Return the (X, Y) coordinate for the center point of the cell that contains the specified text.  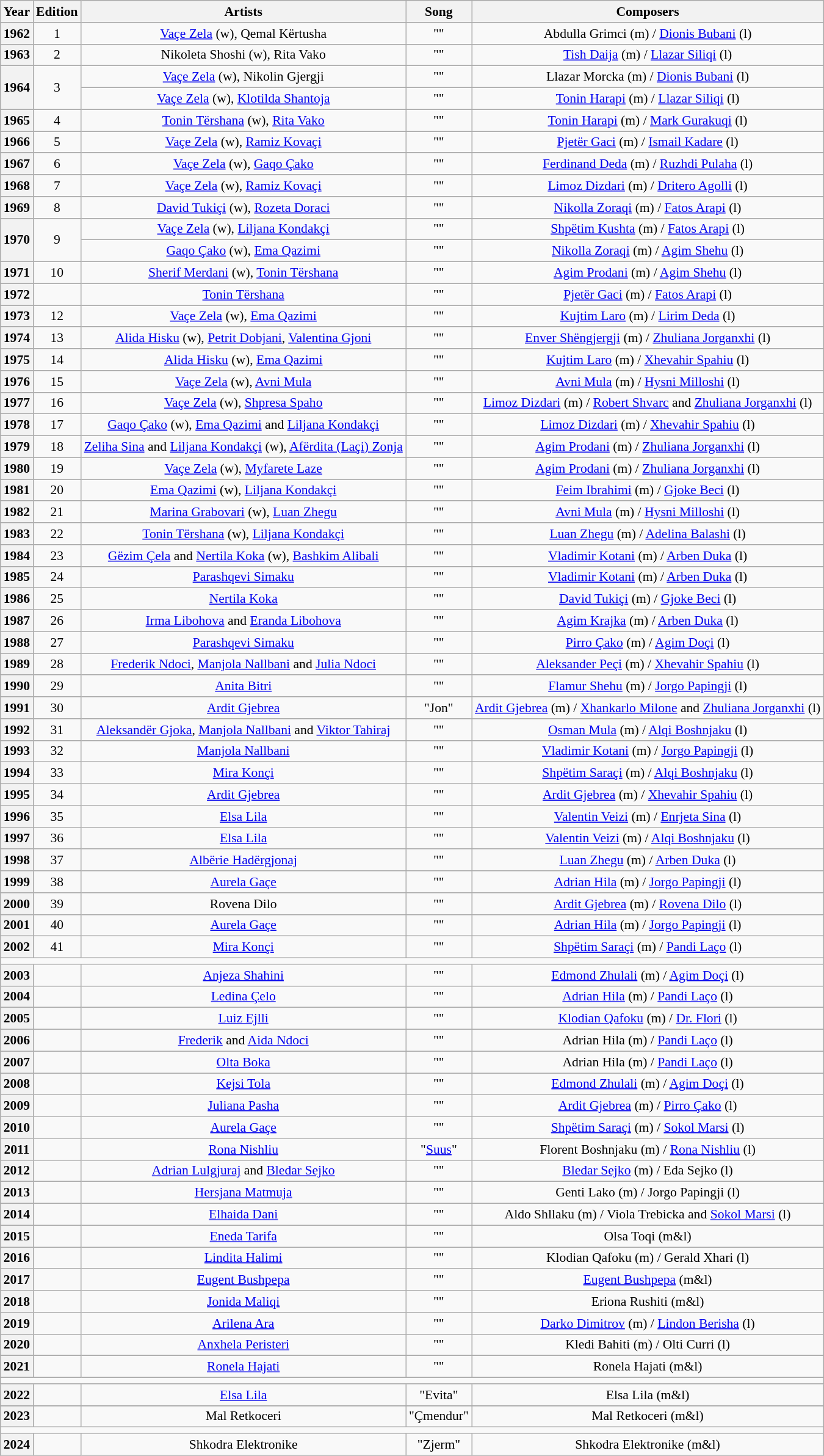
Composers (648, 12)
2009 (17, 1106)
"Çmendur" (439, 1416)
2016 (17, 1258)
Vaçe Zela (w), Gaqo Çako (244, 164)
1986 (17, 599)
Vaçe Zela (w), Shpresa Spaho (244, 403)
Juliana Pasha (244, 1106)
1990 (17, 686)
40 (57, 925)
Vaçe Zela (w), Ema Qazimi (244, 316)
1962 (17, 34)
Eugent Bushpepa (244, 1280)
Artists (244, 12)
Agim Krajka (m) / Arben Duka (l) (648, 621)
2000 (17, 904)
35 (57, 817)
2014 (17, 1215)
1977 (17, 403)
1964 (17, 88)
2001 (17, 925)
33 (57, 773)
Luiz Ejlli (244, 1019)
Nertila Koka (244, 599)
29 (57, 686)
1963 (17, 55)
Aldo Shllaku (m) / Viola Trebicka and Sokol Marsi (l) (648, 1215)
Kujtim Laro (m) / Xhevahir Spahiu (l) (648, 360)
Tonin Tërshana (w), Liljana Kondakçi (244, 534)
Aleksander Peçi (m) / Xhevahir Spahiu (l) (648, 664)
1988 (17, 642)
39 (57, 904)
Florent Boshnjaku (m) / Rona Nishliu (l) (648, 1149)
Gaqo Çako (w), Ema Qazimi and Liljana Kondakçi (244, 425)
Adrian Lulgjuraj and Bledar Sejko (244, 1171)
Kujtim Laro (m) / Lirim Deda (l) (648, 316)
2023 (17, 1416)
Frederik and Aida Ndoci (244, 1041)
Nikolla Zoraqi (m) / Agim Shehu (l) (648, 251)
Pirro Çako (m) / Agim Doçi (l) (648, 642)
Alida Hisku (w), Ema Qazimi (244, 360)
Vladimir Kotani (m) / Jorgo Papingji (l) (648, 751)
32 (57, 751)
19 (57, 468)
2005 (17, 1019)
1 (57, 34)
2002 (17, 947)
23 (57, 556)
"Evita" (439, 1395)
Jonida Maliqi (244, 1301)
16 (57, 403)
1993 (17, 751)
7 (57, 186)
"Zjerm" (439, 1444)
13 (57, 338)
2019 (17, 1323)
Shpëtim Kushta (m) / Fatos Arapi (l) (648, 229)
Ardit Gjebrea (m) / Xhankarlo Milone and Zhuliana Jorganxhi (l) (648, 708)
1978 (17, 425)
Shkodra Elektronike (244, 1444)
41 (57, 947)
Arilena Ara (244, 1323)
2003 (17, 975)
Zeliha Sina and Liljana Kondakçi (w), Afërdita (Laçi) Zonja (244, 447)
6 (57, 164)
Luan Zhegu (m) / Adelina Balashi (l) (648, 534)
15 (57, 382)
Kejsi Tola (244, 1084)
1991 (17, 708)
Aleksandër Gjoka, Manjola Nallbani and Viktor Tahiraj (244, 730)
Song (439, 12)
1997 (17, 839)
Nikoleta Shoshi (w), Rita Vako (244, 55)
Gëzim Çela and Nertila Koka (w), Bashkim Alibali (244, 556)
Sherif Merdani (w), Tonin Tërshana (244, 273)
3 (57, 88)
Vaçe Zela (w), Qemal Kërtusha (244, 34)
Pjetër Gaci (m) / Fatos Arapi (l) (648, 294)
Elsa Lila (m&l) (648, 1395)
2006 (17, 1041)
Tish Daija (m) / Llazar Siliqi (l) (648, 55)
1967 (17, 164)
Nikolla Zoraqi (m) / Fatos Arapi (l) (648, 208)
Tonin Tërshana (w), Rita Vako (244, 120)
1992 (17, 730)
Agim Prodani (m) / Agim Shehu (l) (648, 273)
"Jon" (439, 708)
Tonin Harapi (m) / Llazar Siliqi (l) (648, 99)
24 (57, 577)
Rovena Dilo (244, 904)
Ardit Gjebrea (m) / Pirro Çako (l) (648, 1106)
2021 (17, 1367)
Gaqo Çako (w), Ema Qazimi (244, 251)
Luan Zhegu (m) / Arben Duka (l) (648, 861)
1979 (17, 447)
Feim Ibrahimi (m) / Gjoke Beci (l) (648, 490)
Tonin Tërshana (244, 294)
Alida Hisku (w), Petrit Dobjani, Valentina Gjoni (244, 338)
Pjetër Gaci (m) / Ismail Kadare (l) (648, 142)
1981 (17, 490)
1973 (17, 316)
31 (57, 730)
Osman Mula (m) / Alqi Boshnjaku (l) (648, 730)
Frederik Ndoci, Manjola Nallbani and Julia Ndoci (244, 664)
2018 (17, 1301)
David Tukiçi (w), Rozeta Doraci (244, 208)
28 (57, 664)
Bledar Sejko (m) / Eda Sejko (l) (648, 1171)
Tonin Harapi (m) / Mark Gurakuqi (l) (648, 120)
18 (57, 447)
Limoz Dizdari (m) / Robert Shvarc and Zhuliana Jorganxhi (l) (648, 403)
2 (57, 55)
Olsa Toqi (m&l) (648, 1236)
2007 (17, 1062)
Marina Grabovari (w), Luan Zhegu (244, 512)
Manjola Nallbani (244, 751)
Irma Libohova and Eranda Libohova (244, 621)
David Tukiçi (m) / Gjoke Beci (l) (648, 599)
2024 (17, 1444)
25 (57, 599)
Shpëtim Saraçi (m) / Sokol Marsi (l) (648, 1127)
2020 (17, 1345)
Llazar Morcka (m) / Dionis Bubani (l) (648, 77)
Klodian Qafoku (m) / Dr. Flori (l) (648, 1019)
12 (57, 316)
1970 (17, 239)
2022 (17, 1395)
Albërie Hadërgjonaj (244, 861)
1966 (17, 142)
Abdulla Grimci (m) / Dionis Bubani (l) (648, 34)
Anxhela Peristeri (244, 1345)
2015 (17, 1236)
1965 (17, 120)
Valentin Veizi (m) / Enrjeta Sina (l) (648, 817)
1985 (17, 577)
Mal Retkoceri (m&l) (648, 1416)
1983 (17, 534)
Anjeza Shahini (244, 975)
1972 (17, 294)
Vaçe Zela (w), Nikolin Gjergji (244, 77)
Eriona Rushiti (m&l) (648, 1301)
2004 (17, 997)
Vaçe Zela (w), Myfarete Laze (244, 468)
Vaçe Zela (w), Avni Mula (244, 382)
Ardit Gjebrea (m) / Rovena Dilo (l) (648, 904)
2011 (17, 1149)
1995 (17, 795)
Limoz Dizdari (m) / Xhevahir Spahiu (l) (648, 425)
37 (57, 861)
34 (57, 795)
1974 (17, 338)
Year (17, 12)
Eneda Tarifa (244, 1236)
2008 (17, 1084)
Edition (57, 12)
8 (57, 208)
Elhaida Dani (244, 1215)
27 (57, 642)
Olta Boka (244, 1062)
Rona Nishliu (244, 1149)
Klodian Qafoku (m) / Gerald Xhari (l) (648, 1258)
5 (57, 142)
Ronela Hajati (244, 1367)
Enver Shëngjergji (m) / Zhuliana Jorganxhi (l) (648, 338)
1971 (17, 273)
Mal Retkoceri (244, 1416)
36 (57, 839)
Darko Dimitrov (m) / Lindon Berisha (l) (648, 1323)
Lindita Halimi (244, 1258)
22 (57, 534)
1987 (17, 621)
2012 (17, 1171)
Ferdinand Deda (m) / Ruzhdi Pulaha (l) (648, 164)
Ema Qazimi (w), Liljana Kondakçi (244, 490)
2010 (17, 1127)
Vaçe Zela (w), Klotilda Shantoja (244, 99)
Anita Bitri (244, 686)
2017 (17, 1280)
1980 (17, 468)
1975 (17, 360)
Eugent Bushpepa (m&l) (648, 1280)
1989 (17, 664)
1968 (17, 186)
Kledi Bahiti (m) / Olti Curri (l) (648, 1345)
4 (57, 120)
17 (57, 425)
Ledina Çelo (244, 997)
"Suus" (439, 1149)
Hersjana Matmuja (244, 1193)
1994 (17, 773)
1969 (17, 208)
2013 (17, 1193)
Valentin Veizi (m) / Alqi Boshnjaku (l) (648, 839)
Genti Lako (m) / Jorgo Papingji (l) (648, 1193)
21 (57, 512)
9 (57, 239)
1998 (17, 861)
30 (57, 708)
1984 (17, 556)
Shkodra Elektronike (m&l) (648, 1444)
Flamur Shehu (m) / Jorgo Papingji (l) (648, 686)
1996 (17, 817)
26 (57, 621)
Ardit Gjebrea (m) / Xhevahir Spahiu (l) (648, 795)
Shpëtim Saraçi (m) / Pandi Laço (l) (648, 947)
14 (57, 360)
Vaçe Zela (w), Liljana Kondakçi (244, 229)
Shpëtim Saraçi (m) / Alqi Boshnjaku (l) (648, 773)
1976 (17, 382)
Limoz Dizdari (m) / Dritero Agolli (l) (648, 186)
Ronela Hajati (m&l) (648, 1367)
1999 (17, 882)
20 (57, 490)
1982 (17, 512)
38 (57, 882)
10 (57, 273)
